Locate the cell with the specified text and output its [x, y] center coordinate. 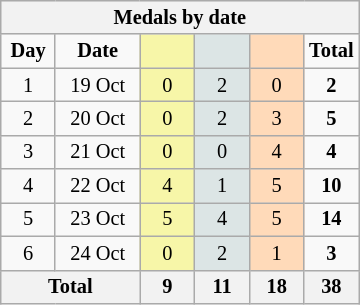
20 Oct [98, 118]
10 [332, 186]
18 [276, 287]
24 Oct [98, 253]
6 [28, 253]
9 [168, 287]
38 [332, 287]
Day [28, 51]
14 [332, 219]
11 [222, 287]
23 Oct [98, 219]
19 Oct [98, 85]
22 Oct [98, 186]
Date [98, 51]
21 Oct [98, 152]
Medals by date [180, 17]
